Search for the cell housing the specified text and yield its [X, Y] center coordinate. 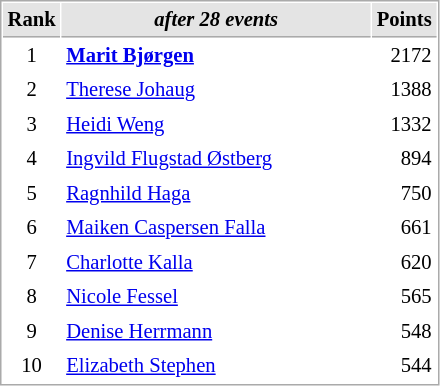
620 [404, 262]
9 [32, 332]
1 [32, 56]
Rank [32, 20]
Maiken Caspersen Falla [216, 228]
6 [32, 228]
8 [32, 296]
2 [32, 90]
4 [32, 158]
Denise Herrmann [216, 332]
2172 [404, 56]
894 [404, 158]
Marit Bjørgen [216, 56]
3 [32, 124]
661 [404, 228]
Nicole Fessel [216, 296]
Ingvild Flugstad Østberg [216, 158]
7 [32, 262]
544 [404, 366]
Points [404, 20]
1388 [404, 90]
1332 [404, 124]
548 [404, 332]
750 [404, 194]
Heidi Weng [216, 124]
5 [32, 194]
Therese Johaug [216, 90]
Ragnhild Haga [216, 194]
Elizabeth Stephen [216, 366]
565 [404, 296]
Charlotte Kalla [216, 262]
after 28 events [216, 20]
10 [32, 366]
